Output the (X, Y) coordinate of the center of the cell containing the given text.  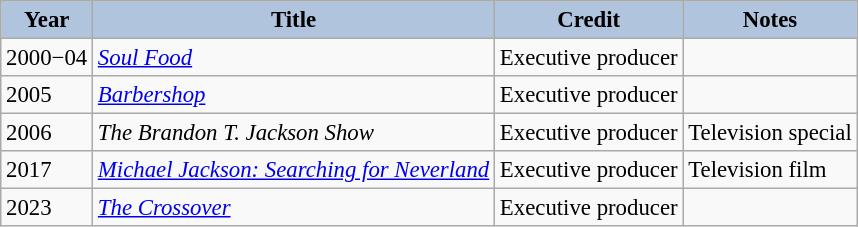
Television film (770, 170)
Michael Jackson: Searching for Neverland (294, 170)
2006 (47, 133)
Title (294, 20)
2023 (47, 208)
2005 (47, 95)
Barbershop (294, 95)
Notes (770, 20)
The Crossover (294, 208)
Credit (589, 20)
Year (47, 20)
2017 (47, 170)
2000−04 (47, 58)
Soul Food (294, 58)
The Brandon T. Jackson Show (294, 133)
Television special (770, 133)
